Capture the cell that displays the provided text and extract its [X, Y] central coordinate. 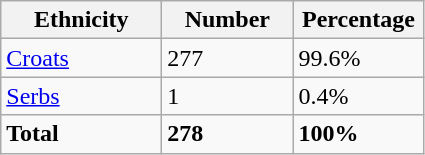
Ethnicity [82, 20]
0.4% [358, 96]
99.6% [358, 58]
Total [82, 134]
277 [228, 58]
1 [228, 96]
Number [228, 20]
278 [228, 134]
100% [358, 134]
Serbs [82, 96]
Croats [82, 58]
Percentage [358, 20]
